Find where the given text appears and provide that cell's center as (X, Y) coordinate. 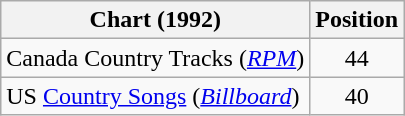
US Country Songs (Billboard) (156, 96)
44 (357, 58)
Canada Country Tracks (RPM) (156, 58)
Position (357, 20)
Chart (1992) (156, 20)
40 (357, 96)
